From the cell containing the given text, extract its center point as [x, y] coordinate. 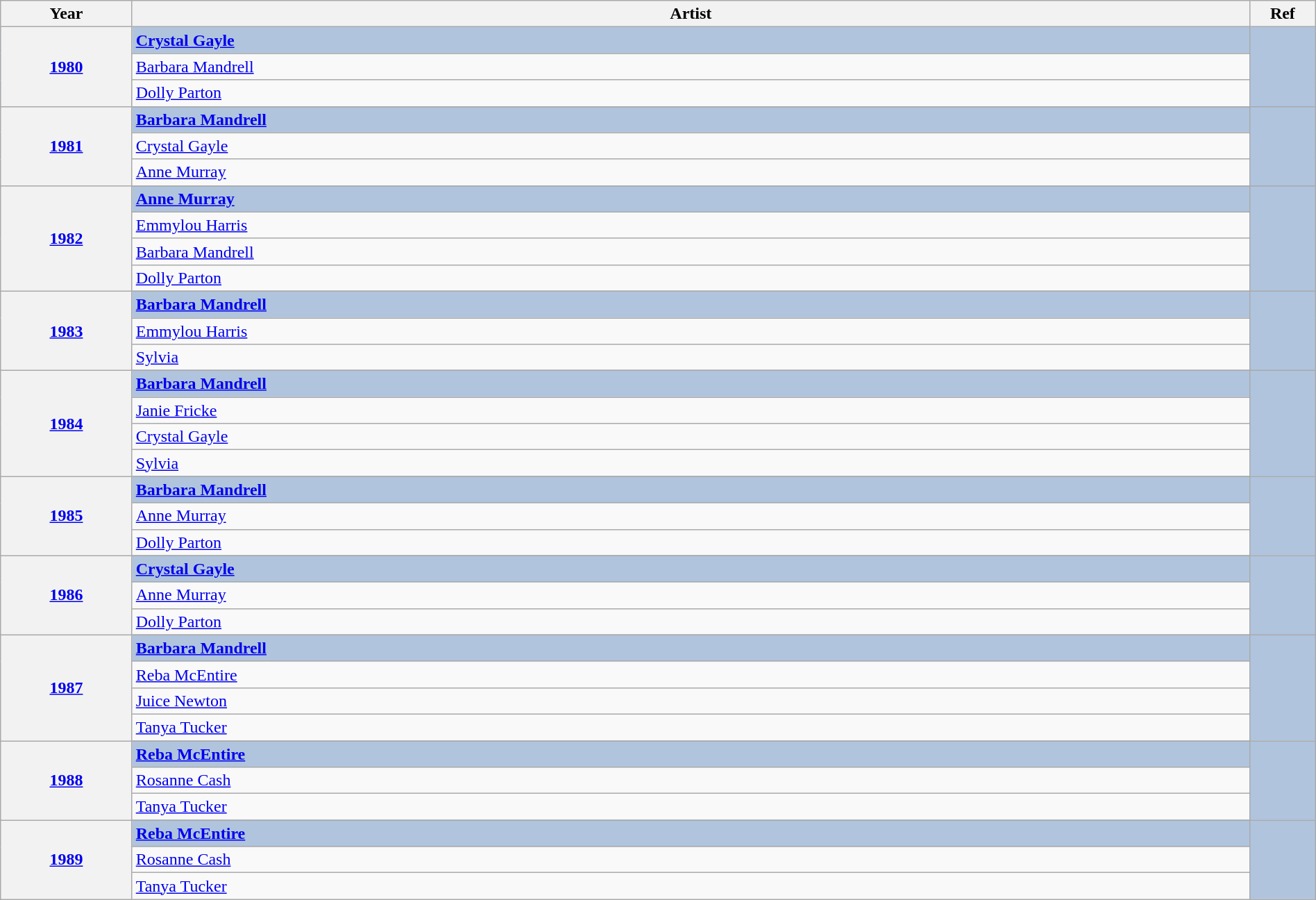
Ref [1283, 14]
1988 [67, 780]
Artist [691, 14]
1986 [67, 595]
Janie Fricke [691, 410]
1989 [67, 860]
Year [67, 14]
1981 [67, 146]
1983 [67, 331]
1985 [67, 516]
1987 [67, 687]
1984 [67, 424]
1982 [67, 238]
1980 [67, 67]
Juice Newton [691, 701]
